Determine the [x, y] coordinate at the center of the cell enclosing the given text.  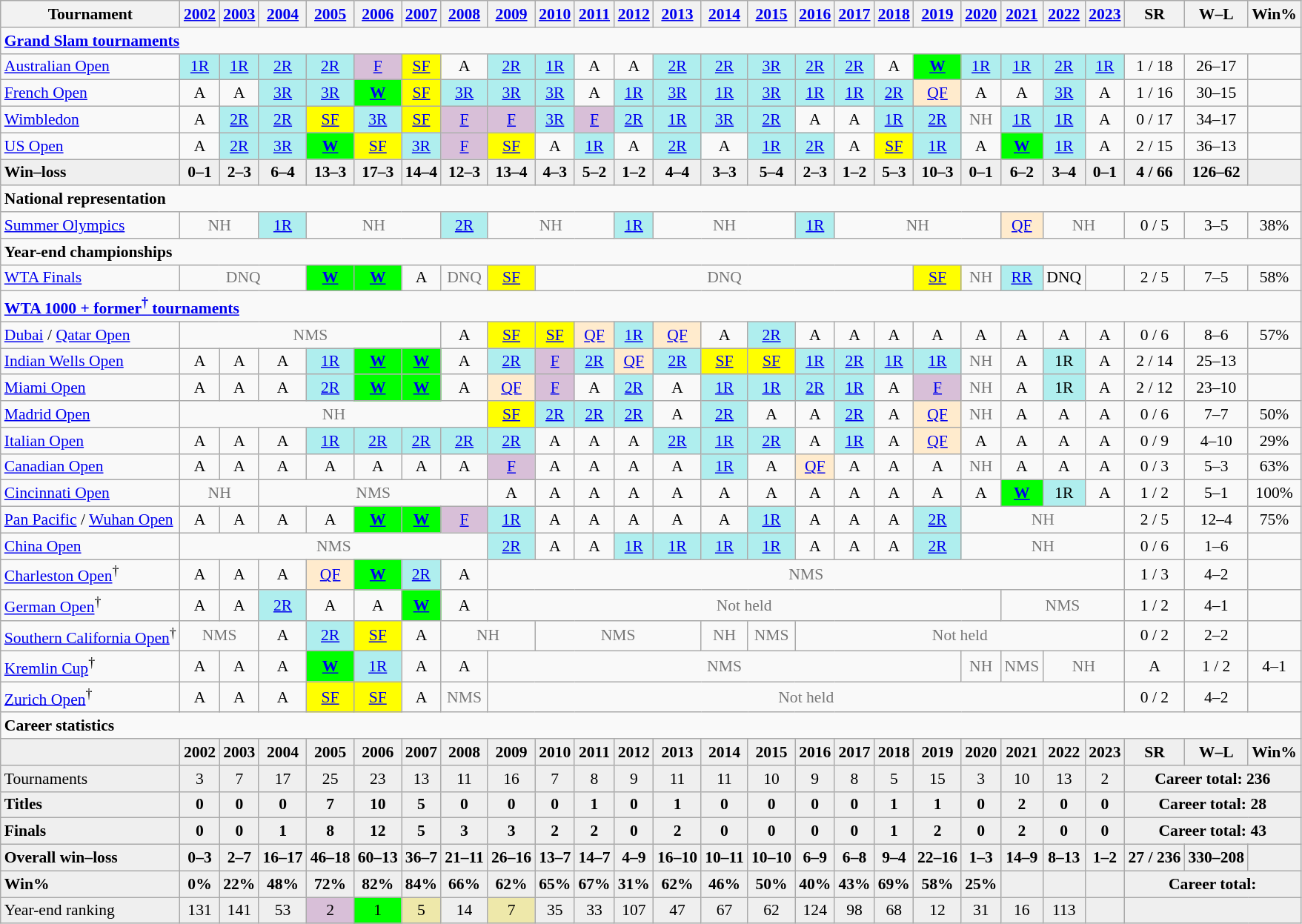
330–208 [1216, 858]
Titles [90, 805]
WTA Finals [90, 278]
4–3 [554, 173]
WTA 1000 + former† tournaments [651, 307]
Win–loss [90, 173]
RR [1021, 278]
Miami Open [90, 388]
29% [1275, 441]
5–1 [1216, 493]
1 / 16 [1155, 93]
14–7 [594, 858]
26–17 [1216, 67]
35 [554, 911]
3–5 [1216, 225]
131 [200, 911]
113 [1064, 911]
0 / 9 [1155, 441]
38% [1275, 225]
27 / 236 [1155, 858]
23–10 [1216, 388]
16–17 [282, 858]
10–10 [771, 858]
4 / 66 [1155, 173]
141 [239, 911]
1–6 [1216, 546]
10–11 [725, 858]
Southern California Open† [90, 636]
Canadian Open [90, 467]
Australian Open [90, 67]
Summer Olympics [90, 225]
1 / 3 [1155, 575]
Grand Slam tournaments [651, 41]
Wimbledon [90, 120]
62 [771, 911]
Madrid Open [90, 414]
14 [464, 911]
26–16 [511, 858]
13–3 [331, 173]
Pan Pacific / Wuhan Open [90, 520]
6–2 [1021, 173]
8–13 [1064, 858]
French Open [90, 93]
2 / 15 [1155, 146]
9–4 [894, 858]
Kremlin Cup† [90, 667]
2–2 [1216, 636]
22% [239, 884]
Italian Open [90, 441]
Career total: 28 [1212, 805]
15 [937, 779]
31% [634, 884]
69% [894, 884]
53 [282, 911]
US Open [90, 146]
16–10 [677, 858]
60–13 [378, 858]
46–18 [331, 858]
25% [981, 884]
8–6 [1216, 335]
0 / 3 [1155, 467]
4–9 [634, 858]
14–9 [1021, 858]
Tournament [90, 14]
17–3 [378, 173]
0 / 5 [1155, 225]
Dubai / Qatar Open [90, 335]
43% [854, 884]
82% [378, 884]
68 [894, 911]
65% [554, 884]
5–2 [594, 173]
4–10 [1216, 441]
14–4 [421, 173]
46% [725, 884]
German Open† [90, 605]
36–7 [421, 858]
67% [594, 884]
6–8 [854, 858]
100% [1275, 493]
21–11 [464, 858]
34–17 [1216, 120]
1–3 [981, 858]
Overall win–loss [90, 858]
63% [1275, 467]
40% [815, 884]
7–5 [1216, 278]
75% [1275, 520]
Cincinnati Open [90, 493]
31 [981, 911]
Career total: 43 [1212, 831]
48% [282, 884]
National representation [651, 199]
0–3 [200, 858]
13–7 [554, 858]
30–15 [1216, 93]
Career total: 236 [1212, 779]
Career total: [1212, 884]
22–16 [937, 858]
107 [634, 911]
66% [464, 884]
Zurich Open† [90, 697]
6–9 [815, 858]
6–4 [282, 173]
23 [378, 779]
Year-end championships [651, 252]
Year-end ranking [90, 911]
124 [815, 911]
Finals [90, 831]
4–4 [677, 173]
17 [282, 779]
Indian Wells Open [90, 362]
25–13 [1216, 362]
Career statistics [651, 726]
13–4 [511, 173]
126–62 [1216, 173]
2–7 [239, 858]
2 / 12 [1155, 388]
84% [421, 884]
25 [331, 779]
57% [1275, 335]
72% [331, 884]
10–3 [937, 173]
China Open [90, 546]
5–4 [771, 173]
98 [854, 911]
Tournaments [90, 779]
3–3 [725, 173]
12–3 [464, 173]
12–4 [1216, 520]
36–13 [1216, 146]
1 / 18 [1155, 67]
47 [677, 911]
0 / 17 [1155, 120]
2 / 14 [1155, 362]
Charleston Open† [90, 575]
0% [200, 884]
67 [725, 911]
7–7 [1216, 414]
3–4 [1064, 173]
33 [594, 911]
